Capture the cell that displays the provided text and extract its [X, Y] central coordinate. 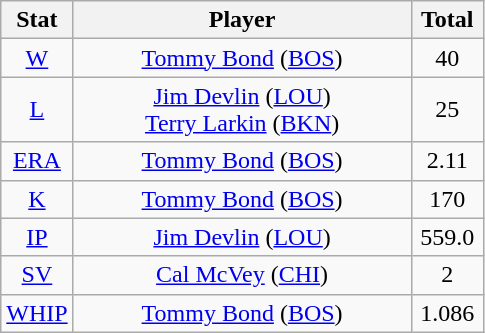
2 [447, 275]
WHIP [37, 313]
170 [447, 199]
IP [37, 237]
40 [447, 58]
Stat [37, 20]
SV [37, 275]
2.11 [447, 161]
W [37, 58]
559.0 [447, 237]
K [37, 199]
Jim Devlin (LOU)Terry Larkin (BKN) [242, 110]
ERA [37, 161]
Cal McVey (CHI) [242, 275]
Jim Devlin (LOU) [242, 237]
1.086 [447, 313]
Player [242, 20]
L [37, 110]
25 [447, 110]
Total [447, 20]
